Search for the cell housing the specified text and yield its (X, Y) center coordinate. 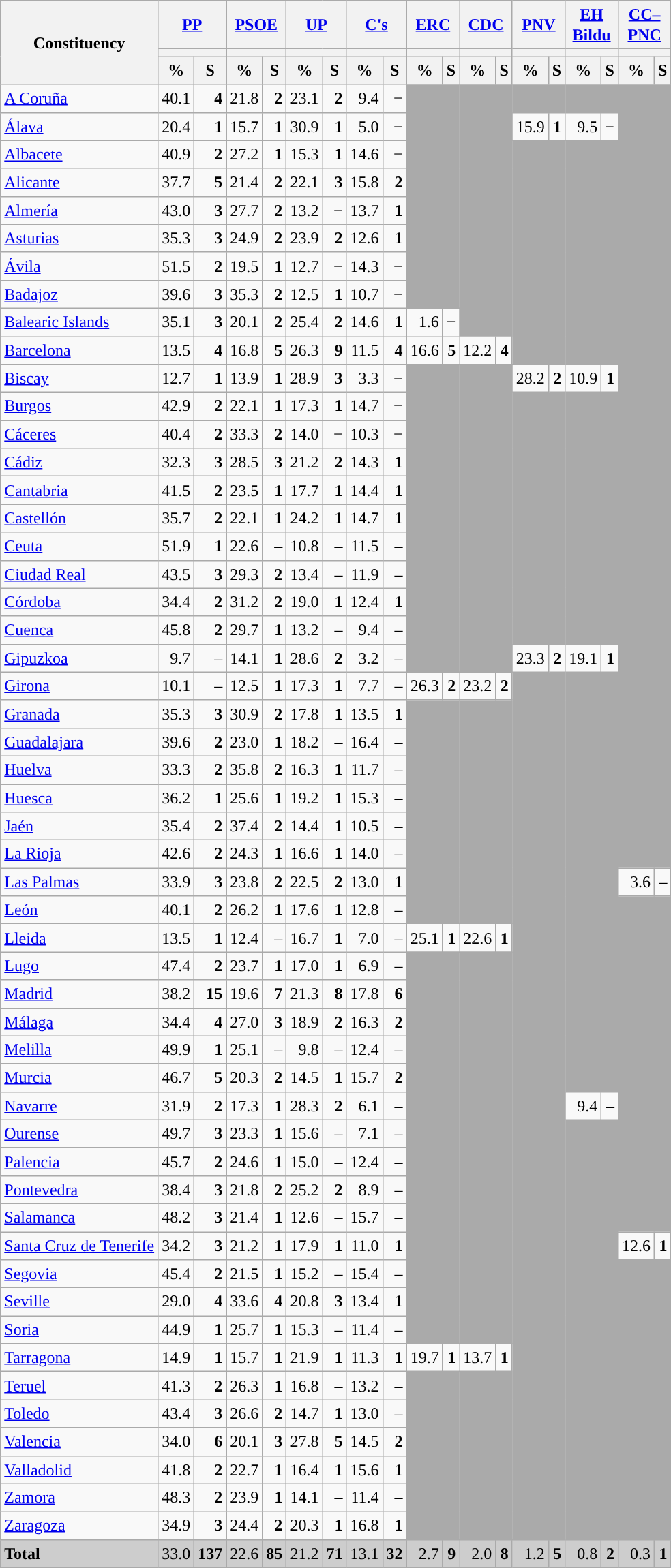
Total (79, 1554)
Constituency (79, 42)
38.4 (176, 1190)
16.7 (304, 938)
42.6 (176, 855)
29.3 (244, 574)
Tarragona (79, 1357)
Cuenca (79, 630)
Lugo (79, 966)
Melilla (79, 1049)
51.5 (176, 266)
5.0 (364, 127)
45.8 (176, 630)
0.8 (584, 1554)
Valladolid (79, 1469)
46.7 (176, 1078)
33.0 (176, 1554)
28.5 (244, 462)
31.2 (244, 602)
24.6 (244, 1161)
Burgos (79, 406)
32.3 (176, 462)
Albacete (79, 154)
9.8 (304, 1049)
25.4 (304, 322)
Ávila (79, 266)
49.9 (176, 1049)
Córdoba (79, 602)
27.2 (244, 154)
Guadalajara (79, 741)
38.2 (176, 994)
9.7 (176, 658)
45.7 (176, 1161)
48.3 (176, 1498)
11.9 (364, 574)
9.5 (584, 127)
1.6 (424, 322)
33.9 (176, 882)
17.7 (304, 491)
13.1 (364, 1554)
25.7 (244, 1330)
Teruel (79, 1386)
15.2 (304, 1274)
23.8 (244, 882)
A Coruña (79, 98)
19.7 (424, 1357)
Murcia (79, 1078)
La Rioja (79, 855)
22.7 (244, 1469)
Ceuta (79, 547)
Barcelona (79, 350)
11.7 (364, 770)
43.4 (176, 1413)
20.4 (176, 127)
10.7 (364, 294)
3.6 (636, 882)
Málaga (79, 1022)
Ciudad Real (79, 574)
15.9 (531, 127)
21.3 (304, 994)
37.7 (176, 183)
León (79, 910)
27.7 (244, 210)
PSOE (256, 25)
31.9 (176, 1105)
20.8 (304, 1302)
2.0 (477, 1554)
12.8 (364, 910)
44.9 (176, 1330)
15.4 (364, 1274)
49.7 (176, 1134)
Álava (79, 127)
Toledo (79, 1413)
25.6 (244, 797)
Santa Cruz de Tenerife (79, 1246)
Castellón (79, 518)
Cantabria (79, 491)
11.0 (364, 1246)
28.6 (304, 658)
Jaén (79, 826)
36.2 (176, 797)
19.5 (244, 266)
26.2 (244, 910)
42.9 (176, 406)
Huelva (79, 770)
37.4 (244, 826)
PP (192, 25)
34.0 (176, 1442)
43.5 (176, 574)
Zamora (79, 1498)
7.0 (364, 938)
71 (334, 1554)
25.2 (304, 1190)
19.2 (304, 797)
35.1 (176, 322)
24.2 (304, 518)
19.0 (304, 602)
0.3 (636, 1554)
Granada (79, 714)
10.1 (176, 686)
32 (394, 1554)
23.1 (304, 98)
ERC (433, 25)
3.3 (364, 379)
15.0 (304, 1161)
Zaragoza (79, 1525)
26.6 (244, 1413)
13.9 (244, 379)
CDC (486, 25)
Navarre (79, 1105)
19.1 (584, 658)
21.5 (244, 1274)
27.8 (304, 1442)
28.2 (531, 379)
Badajoz (79, 294)
Huesca (79, 797)
Pontevedra (79, 1190)
137 (210, 1554)
Valencia (79, 1442)
18.9 (304, 1022)
23.0 (244, 741)
17.6 (304, 910)
27.0 (244, 1022)
18.2 (304, 741)
Salamanca (79, 1217)
7.7 (364, 686)
Balearic Islands (79, 322)
23.7 (244, 966)
11.3 (364, 1357)
29.0 (176, 1302)
Madrid (79, 994)
41.8 (176, 1469)
Biscay (79, 379)
47.4 (176, 966)
EH Bildu (592, 25)
6.1 (364, 1105)
1.2 (531, 1554)
28.9 (304, 379)
21.9 (304, 1357)
24.9 (244, 239)
85 (274, 1554)
33.6 (244, 1302)
17.0 (304, 966)
12.2 (477, 350)
10.5 (364, 826)
Lleida (79, 938)
35.4 (176, 826)
28.3 (304, 1105)
8.9 (364, 1190)
PNV (539, 25)
23.5 (244, 491)
10.8 (304, 547)
10.3 (364, 435)
Seville (79, 1302)
Alicante (79, 183)
40.9 (176, 154)
7 (274, 994)
23.2 (477, 686)
15 (210, 994)
19.6 (244, 994)
34.9 (176, 1525)
Ourense (79, 1134)
Cádiz (79, 462)
Almería (79, 210)
C's (376, 25)
24.3 (244, 855)
UP (316, 25)
Palencia (79, 1161)
24.4 (244, 1525)
15.8 (364, 183)
40.4 (176, 435)
34.2 (176, 1246)
35.7 (176, 518)
48.2 (176, 1217)
2.7 (424, 1554)
Las Palmas (79, 882)
3.2 (364, 658)
6.9 (364, 966)
17.9 (304, 1246)
7.1 (364, 1134)
Girona (79, 686)
Gipuzkoa (79, 658)
51.9 (176, 547)
41.5 (176, 491)
Asturias (79, 239)
Soria (79, 1330)
22.5 (304, 882)
10.9 (584, 379)
29.7 (244, 630)
41.3 (176, 1386)
35.8 (244, 770)
43.0 (176, 210)
Segovia (79, 1274)
Cáceres (79, 435)
45.4 (176, 1274)
CC–PNC (644, 25)
14.9 (176, 1357)
